For the text-containing cell, return its midpoint in (x, y) coordinate format. 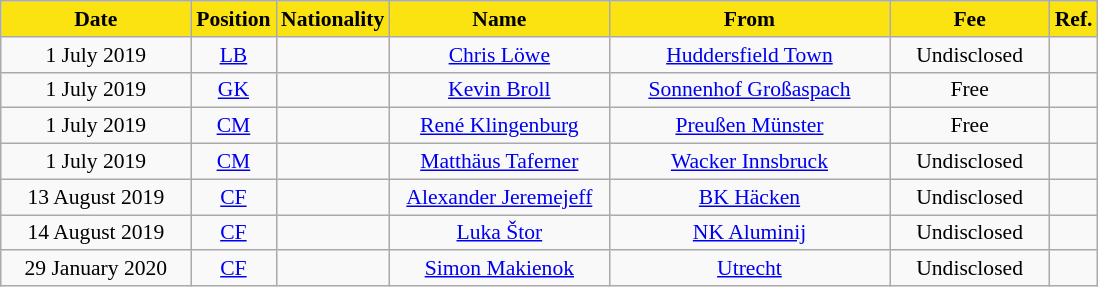
Fee (970, 19)
Nationality (332, 19)
Simon Makienok (499, 269)
Kevin Broll (499, 90)
Name (499, 19)
13 August 2019 (96, 197)
Alexander Jeremejeff (499, 197)
LB (234, 55)
Chris Löwe (499, 55)
GK (234, 90)
NK Aluminij (749, 233)
Date (96, 19)
Huddersfield Town (749, 55)
BK Häcken (749, 197)
Utrecht (749, 269)
14 August 2019 (96, 233)
Matthäus Taferner (499, 162)
Luka Štor (499, 233)
Preußen Münster (749, 126)
29 January 2020 (96, 269)
Ref. (1074, 19)
From (749, 19)
Position (234, 19)
Wacker Innsbruck (749, 162)
René Klingenburg (499, 126)
Sonnenhof Großaspach (749, 90)
